Detect which cell encompasses the target text, then output its (X, Y) center coordinate. 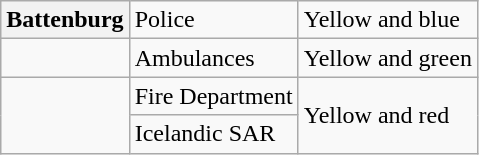
Yellow and blue (388, 20)
Icelandic SAR (214, 134)
Ambulances (214, 58)
Police (214, 20)
Yellow and green (388, 58)
Yellow and red (388, 115)
Fire Department (214, 96)
Battenburg (65, 20)
